Extract the (X, Y) coordinate from the center of the cell holding the provided text.  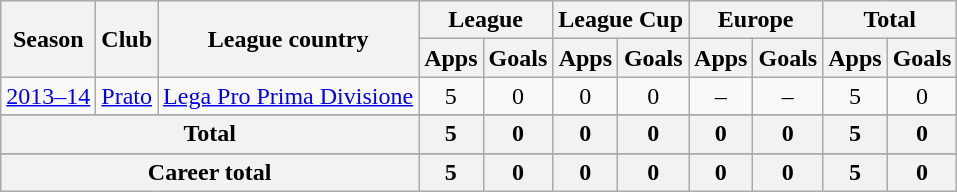
2013–14 (48, 96)
Club (127, 39)
Career total (210, 172)
Lega Pro Prima Divisione (288, 96)
Prato (127, 96)
League Cup (621, 20)
League (486, 20)
Europe (756, 20)
Season (48, 39)
League country (288, 39)
